From the cell containing the given text, extract its center point as (x, y) coordinate. 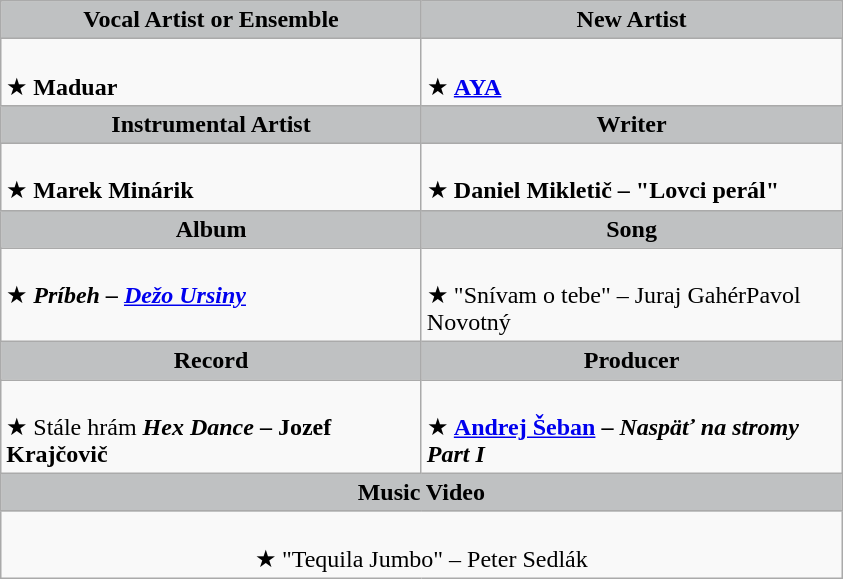
★ AYA (632, 72)
Album (212, 229)
★ "Snívam o tebe" – Juraj GahérPavol Novotný (632, 295)
★ Marek Minárik (212, 176)
Music Video (422, 492)
Song (632, 229)
New Artist (632, 20)
Instrumental Artist (212, 124)
Producer (632, 361)
★ "Tequila Jumbo" – Peter Sedlák (422, 544)
Writer (632, 124)
Vocal Artist or Ensemble (212, 20)
★ Maduar (212, 72)
Record (212, 361)
★ Andrej Šeban – Naspäť na stromy Part I (632, 427)
★ Stále hrám Hex Dance – Jozef Krajčovič (212, 427)
★ Daniel Mikletič – "Lovci perál" (632, 176)
★ Príbeh – Dežo Ursiny (212, 295)
